Determine the [x, y] coordinate at the center of the cell enclosing the given text.  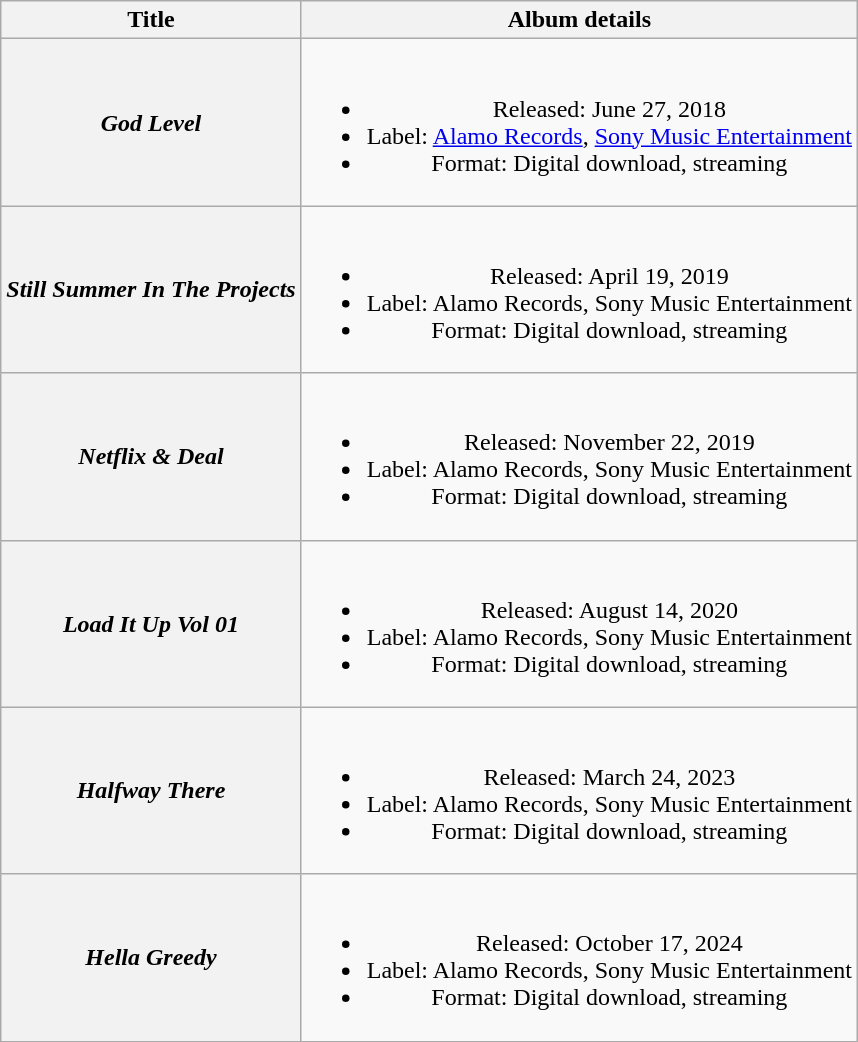
Halfway There [151, 790]
Released: November 22, 2019Label: Alamo Records, Sony Music EntertainmentFormat: Digital download, streaming [579, 456]
Netflix & Deal [151, 456]
Album details [579, 20]
Released: June 27, 2018Label: Alamo Records, Sony Music EntertainmentFormat: Digital download, streaming [579, 122]
Hella Greedy [151, 958]
God Level [151, 122]
Released: October 17, 2024Label: Alamo Records, Sony Music EntertainmentFormat: Digital download, streaming [579, 958]
Released: April 19, 2019Label: Alamo Records, Sony Music EntertainmentFormat: Digital download, streaming [579, 290]
Title [151, 20]
Load It Up Vol 01 [151, 624]
Released: August 14, 2020Label: Alamo Records, Sony Music EntertainmentFormat: Digital download, streaming [579, 624]
Still Summer In The Projects [151, 290]
Released: March 24, 2023Label: Alamo Records, Sony Music EntertainmentFormat: Digital download, streaming [579, 790]
